Search for the cell housing the specified text and yield its (X, Y) center coordinate. 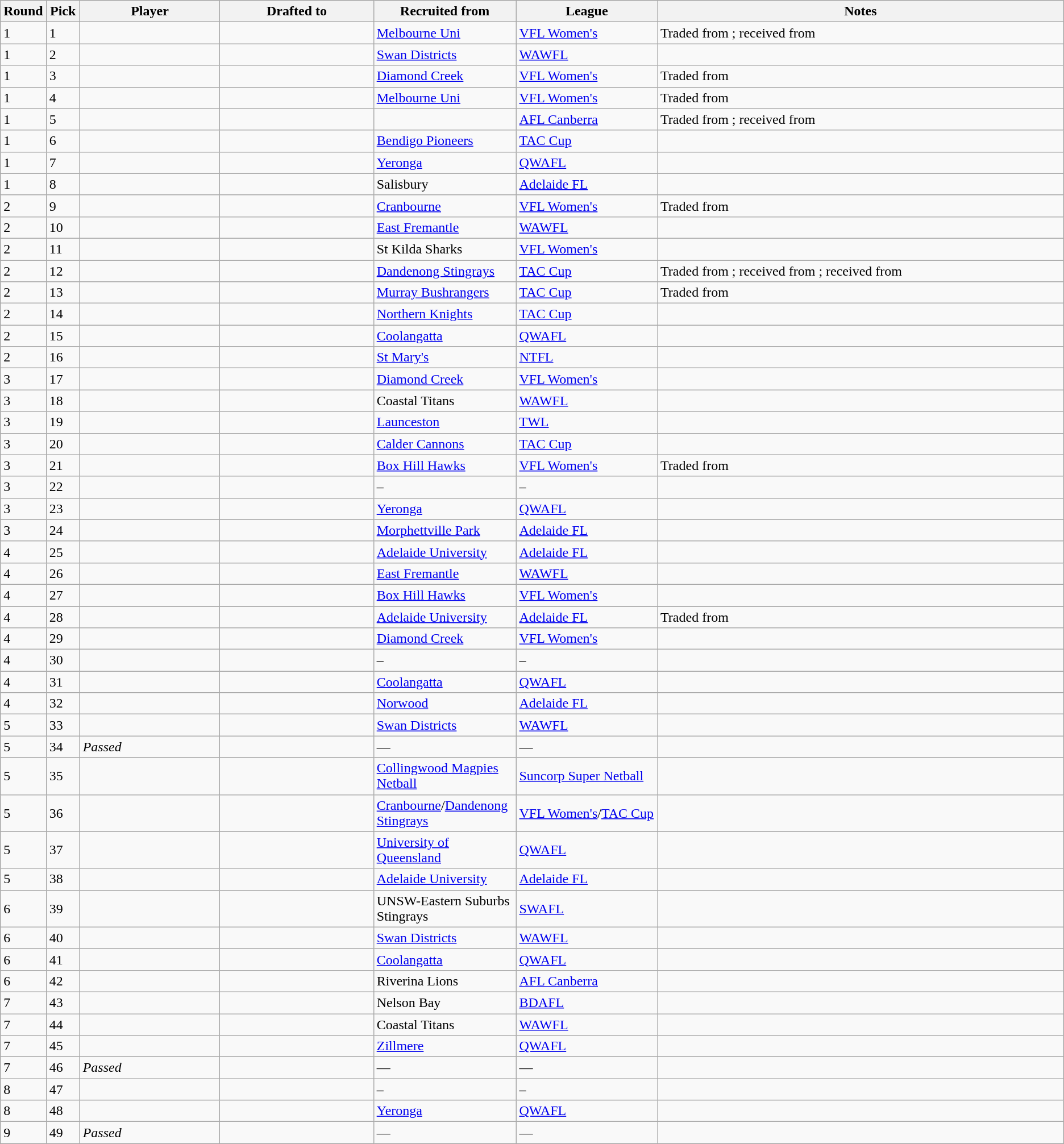
44 (63, 1025)
Collingwood Magpies Netball (444, 776)
Notes (861, 11)
11 (63, 249)
Player (150, 11)
UNSW-Eastern Suburbs Stingrays (444, 908)
League (587, 11)
29 (63, 639)
23 (63, 509)
Traded from ; received from ; received from (861, 271)
Salisbury (444, 184)
49 (63, 1133)
16 (63, 357)
24 (63, 530)
12 (63, 271)
Zillmere (444, 1046)
22 (63, 487)
15 (63, 336)
47 (63, 1089)
TWL (587, 422)
Cranbourne/Dandenong Stingrays (444, 813)
Calder Cannons (444, 444)
Launceston (444, 422)
32 (63, 704)
40 (63, 938)
30 (63, 660)
SWAFL (587, 908)
NTFL (587, 357)
Nelson Bay (444, 1002)
Pick (63, 11)
20 (63, 444)
38 (63, 879)
VFL Women's/TAC Cup (587, 813)
46 (63, 1068)
45 (63, 1046)
26 (63, 573)
Riverina Lions (444, 981)
43 (63, 1002)
13 (63, 293)
10 (63, 227)
University of Queensland (444, 850)
48 (63, 1111)
28 (63, 617)
Dandenong Stingrays (444, 271)
St Mary's (444, 357)
Drafted to (297, 11)
35 (63, 776)
Northern Knights (444, 314)
33 (63, 725)
42 (63, 981)
Cranbourne (444, 206)
21 (63, 465)
39 (63, 908)
34 (63, 747)
BDAFL (587, 1002)
31 (63, 682)
27 (63, 595)
36 (63, 813)
Norwood (444, 704)
17 (63, 379)
41 (63, 959)
Suncorp Super Netball (587, 776)
37 (63, 850)
25 (63, 552)
Round (23, 11)
18 (63, 401)
St Kilda Sharks (444, 249)
19 (63, 422)
14 (63, 314)
Recruited from (444, 11)
Bendigo Pioneers (444, 141)
Murray Bushrangers (444, 293)
Morphettville Park (444, 530)
